For the text-containing cell, return its midpoint in (X, Y) coordinate format. 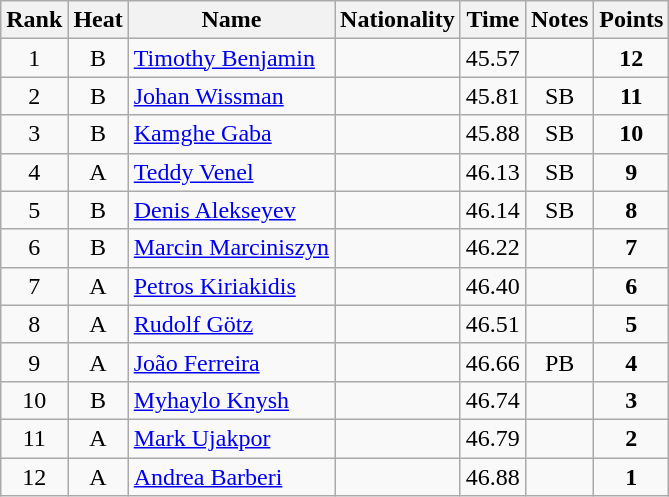
Rank (34, 20)
46.74 (492, 400)
45.81 (492, 96)
Andrea Barberi (231, 477)
46.22 (492, 248)
Name (231, 20)
Teddy Venel (231, 172)
Notes (559, 20)
46.88 (492, 477)
Heat (98, 20)
Nationality (398, 20)
Timothy Benjamin (231, 58)
46.66 (492, 362)
PB (559, 362)
Time (492, 20)
Myhaylo Knysh (231, 400)
Mark Ujakpor (231, 438)
João Ferreira (231, 362)
46.40 (492, 286)
Points (632, 20)
46.14 (492, 210)
45.88 (492, 134)
Rudolf Götz (231, 324)
Marcin Marciniszyn (231, 248)
46.13 (492, 172)
Johan Wissman (231, 96)
45.57 (492, 58)
46.51 (492, 324)
46.79 (492, 438)
Denis Alekseyev (231, 210)
Petros Kiriakidis (231, 286)
Kamghe Gaba (231, 134)
